Search for the cell housing the specified text and yield its (x, y) center coordinate. 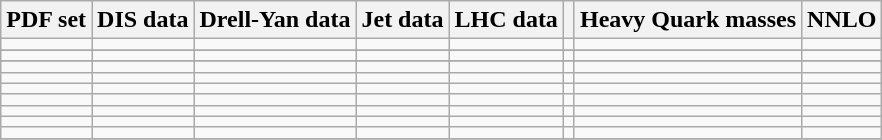
LHC data (506, 20)
PDF set (46, 20)
Jet data (402, 20)
DIS data (143, 20)
NNLO (842, 20)
Heavy Quark masses (688, 20)
Drell-Yan data (275, 20)
